Identify which cell holds the provided text, then report its [x, y] central coordinate. 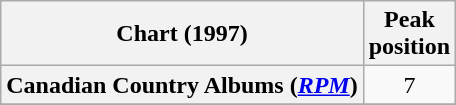
Peakposition [409, 34]
Canadian Country Albums (RPM) [182, 85]
Chart (1997) [182, 34]
7 [409, 85]
